Capture the cell that displays the provided text and extract its [X, Y] central coordinate. 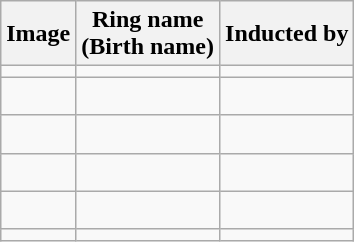
Inducted by [287, 34]
Ring name(Birth name) [148, 34]
Image [38, 34]
